For the text-containing cell, return its midpoint in (X, Y) coordinate format. 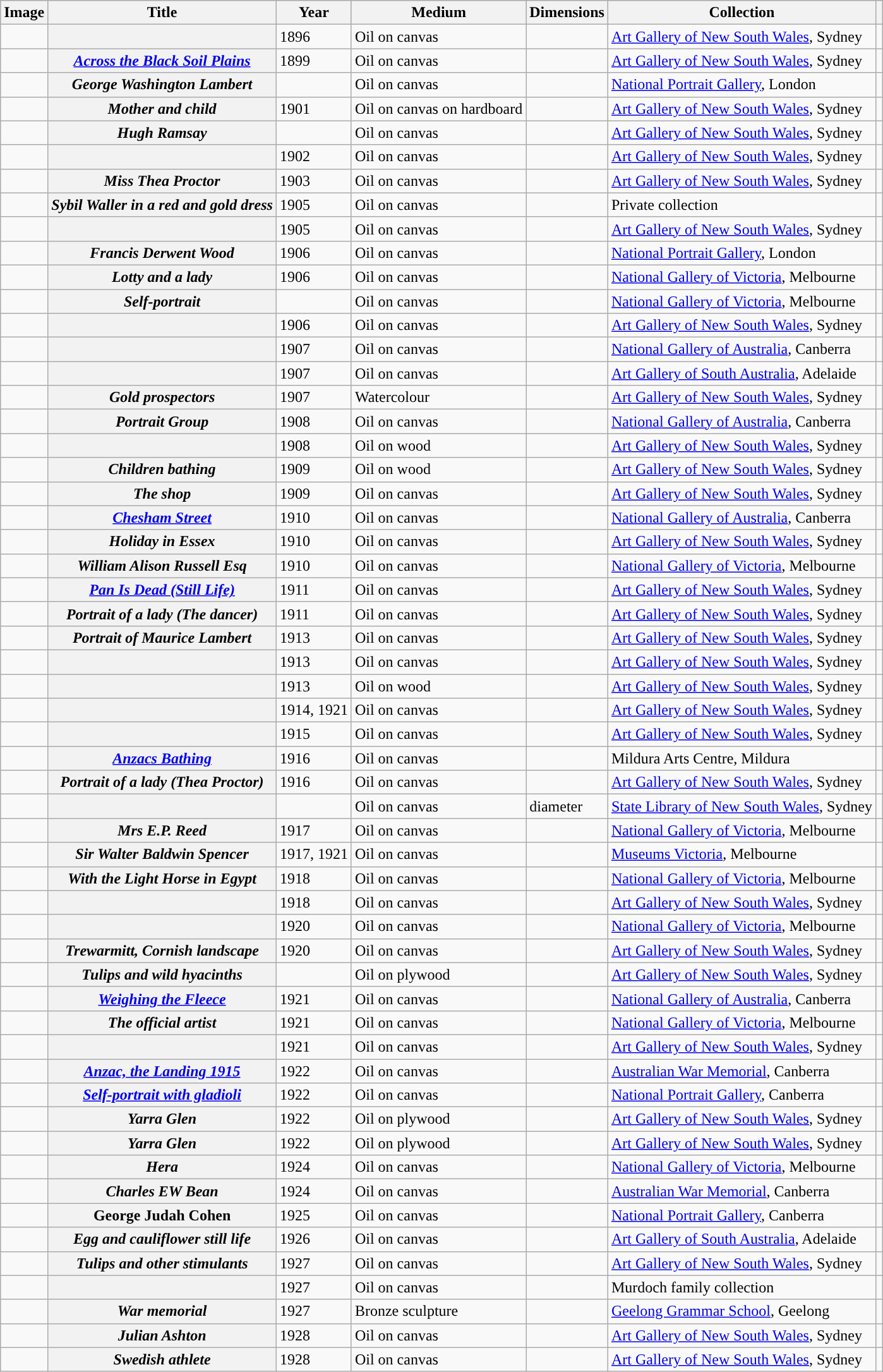
1903 (313, 181)
Weighing the Fleece (162, 999)
The official artist (162, 1023)
Self-portrait with gladioli (162, 1095)
Hugh Ramsay (162, 133)
The shop (162, 494)
Portrait of a lady (The dancer) (162, 614)
Sir Walter Baldwin Spencer (162, 854)
Year (313, 13)
Portrait Group (162, 422)
Mildura Arts Centre, Mildura (742, 758)
Medium (438, 13)
Trewarmitt, Cornish landscape (162, 950)
Chesham Street (162, 518)
1896 (313, 37)
Portrait of Maurice Lambert (162, 638)
1914, 1921 (313, 710)
Mother and child (162, 109)
Swedish athlete (162, 1359)
Across the Black Soil Plains (162, 61)
1925 (313, 1215)
Francis Derwent Wood (162, 253)
Bronze sculpture (438, 1311)
Private collection (742, 205)
Self-portrait (162, 301)
Mrs E.P. Reed (162, 830)
Geelong Grammar School, Geelong (742, 1311)
Julian Ashton (162, 1335)
Anzacs Bathing (162, 758)
Murdoch family collection (742, 1287)
Dimensions (567, 13)
1917, 1921 (313, 854)
With the Light Horse in Egypt (162, 878)
Hera (162, 1167)
Title (162, 13)
Children bathing (162, 470)
Miss Thea Proctor (162, 181)
Oil on canvas on hardboard (438, 109)
War memorial (162, 1311)
Egg and cauliflower still life (162, 1239)
1899 (313, 61)
Watercolour (438, 398)
1915 (313, 734)
Image (24, 13)
1926 (313, 1239)
1902 (313, 157)
Collection (742, 13)
Tulips and other stimulants (162, 1263)
Pan Is Dead (Still Life) (162, 590)
William Alison Russell Esq (162, 566)
Anzac, the Landing 1915 (162, 1071)
Museums Victoria, Melbourne (742, 854)
Tulips and wild hyacinths (162, 974)
George Judah Cohen (162, 1215)
Gold prospectors (162, 398)
Charles EW Bean (162, 1191)
1901 (313, 109)
State Library of New South Wales, Sydney (742, 806)
1917 (313, 830)
Portrait of a lady (Thea Proctor) (162, 782)
George Washington Lambert (162, 85)
Sybil Waller in a red and gold dress (162, 205)
Holiday in Essex (162, 542)
diameter (567, 806)
Lotty and a lady (162, 277)
